Determine the (X, Y) coordinate at the center of the cell enclosing the given text.  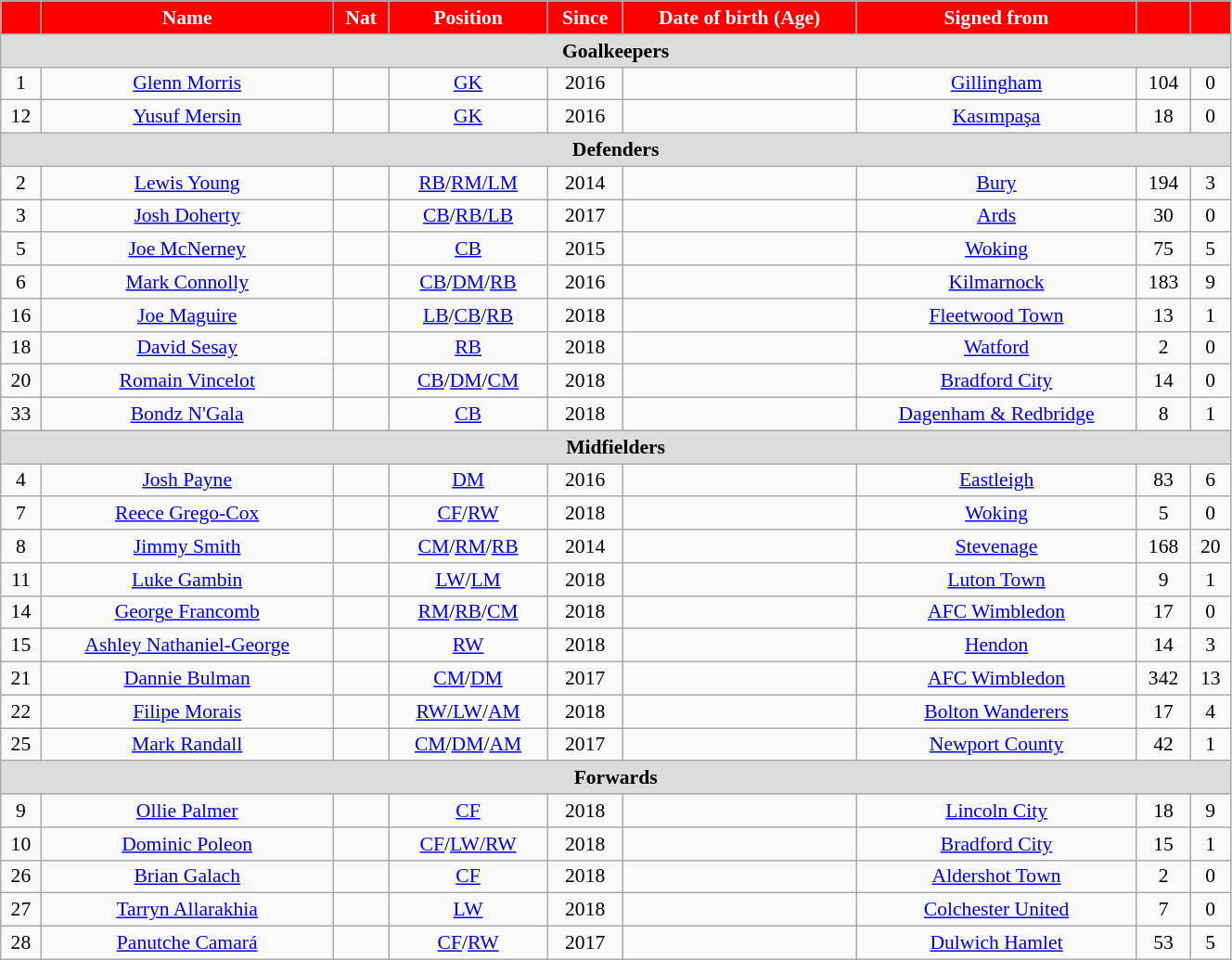
25 (20, 745)
Bolton Wanderers (996, 711)
Kasımpaşa (996, 117)
27 (20, 910)
Tarryn Allarakhia (187, 910)
George Francomb (187, 612)
Gillingham (996, 83)
83 (1163, 480)
Date of birth (Age) (739, 18)
Yusuf Mersin (187, 117)
42 (1163, 745)
Mark Connolly (187, 282)
Midfielders (616, 447)
CF/LW/RW (468, 844)
28 (20, 943)
Lewis Young (187, 183)
Joe McNerney (187, 250)
Ards (996, 216)
194 (1163, 183)
33 (20, 415)
Brian Galach (187, 877)
RW/LW/AM (468, 711)
RB (468, 348)
LW (468, 910)
Romain Vincelot (187, 381)
Since (584, 18)
Lincoln City (996, 811)
Luton Town (996, 580)
RW (468, 646)
Newport County (996, 745)
Bury (996, 183)
Luke Gambin (187, 580)
Dominic Poleon (187, 844)
Stevenage (996, 546)
LB/CB/RB (468, 315)
RM/RB/CM (468, 612)
Dannie Bulman (187, 679)
16 (20, 315)
Nat (361, 18)
CB/DM/CM (468, 381)
75 (1163, 250)
Aldershot Town (996, 877)
Goalkeepers (616, 51)
342 (1163, 679)
Position (468, 18)
David Sesay (187, 348)
2015 (584, 250)
26 (20, 877)
Colchester United (996, 910)
RB/RM/LM (468, 183)
DM (468, 480)
CB/RB/LB (468, 216)
22 (20, 711)
21 (20, 679)
Ollie Palmer (187, 811)
Reece Grego-Cox (187, 514)
Dagenham & Redbridge (996, 415)
Panutche Camará (187, 943)
Ashley Nathaniel-George (187, 646)
CB/DM/RB (468, 282)
Forwards (616, 778)
30 (1163, 216)
Name (187, 18)
Kilmarnock (996, 282)
10 (20, 844)
CM/DM/AM (468, 745)
Defenders (616, 150)
Joe Maguire (187, 315)
CM/RM/RB (468, 546)
Signed from (996, 18)
LW/LM (468, 580)
Fleetwood Town (996, 315)
104 (1163, 83)
Bondz N'Gala (187, 415)
183 (1163, 282)
Jimmy Smith (187, 546)
Eastleigh (996, 480)
168 (1163, 546)
Josh Payne (187, 480)
CM/DM (468, 679)
Filipe Morais (187, 711)
Dulwich Hamlet (996, 943)
Hendon (996, 646)
Mark Randall (187, 745)
Josh Doherty (187, 216)
Glenn Morris (187, 83)
Watford (996, 348)
11 (20, 580)
12 (20, 117)
53 (1163, 943)
